Return the (x, y) coordinate for the center point of the cell that contains the specified text.  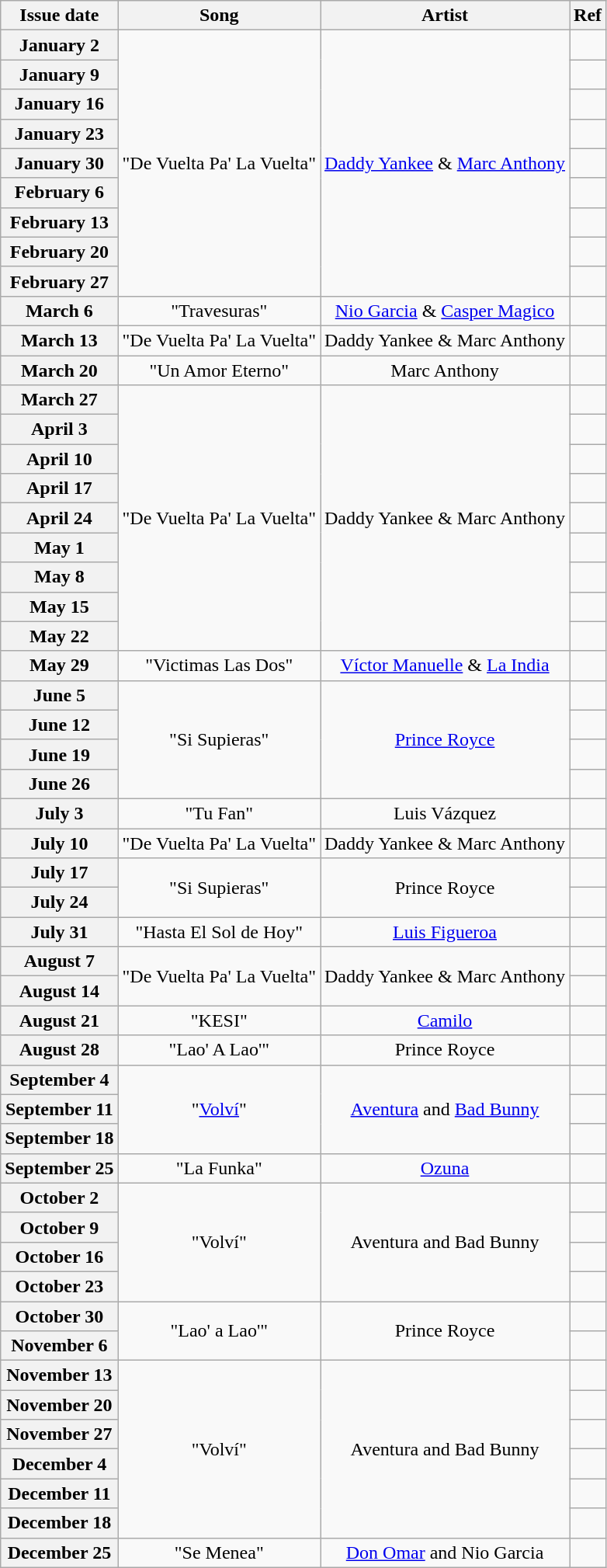
February 27 (59, 281)
June 5 (59, 695)
December 18 (59, 1523)
Luis Vázquez (444, 813)
October 2 (59, 1198)
April 17 (59, 488)
Camilo (444, 1020)
Song (219, 16)
May 22 (59, 636)
May 29 (59, 666)
"Un Amor Eterno" (219, 370)
August 21 (59, 1020)
July 10 (59, 843)
July 17 (59, 873)
March 20 (59, 370)
February 20 (59, 252)
"Travesuras" (219, 311)
October 9 (59, 1227)
Ozuna (444, 1168)
July 31 (59, 932)
"Lao' a Lao'" (219, 1331)
Marc Anthony (444, 370)
February 6 (59, 193)
August 14 (59, 991)
January 23 (59, 134)
April 24 (59, 518)
April 10 (59, 459)
June 26 (59, 784)
September 18 (59, 1139)
"La Funka" (219, 1168)
September 11 (59, 1109)
Ref (588, 16)
Issue date (59, 16)
January 30 (59, 163)
May 1 (59, 548)
Luis Figueroa (444, 932)
January 2 (59, 45)
February 13 (59, 222)
May 8 (59, 577)
May 15 (59, 607)
July 3 (59, 813)
March 27 (59, 400)
November 27 (59, 1434)
September 25 (59, 1168)
"Hasta El Sol de Hoy" (219, 932)
Nio Garcia & Casper Magico (444, 311)
Don Omar and Nio Garcia (444, 1552)
March 6 (59, 311)
"Tu Fan" (219, 813)
Víctor Manuelle & La India (444, 666)
January 16 (59, 104)
October 23 (59, 1286)
August 7 (59, 961)
July 24 (59, 902)
December 25 (59, 1552)
November 6 (59, 1346)
December 11 (59, 1493)
December 4 (59, 1464)
"Se Menea" (219, 1552)
"Victimas Las Dos" (219, 666)
October 16 (59, 1257)
"Lao' A Lao'" (219, 1050)
April 3 (59, 429)
March 13 (59, 340)
January 9 (59, 75)
November 20 (59, 1405)
June 12 (59, 725)
"KESI" (219, 1020)
November 13 (59, 1375)
October 30 (59, 1316)
August 28 (59, 1050)
June 19 (59, 754)
September 4 (59, 1080)
Artist (444, 16)
